Pinpoint the cell where the given text exists, returning its [X, Y] midpoint coordinate. 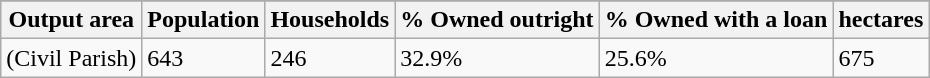
(Civil Parish) [72, 58]
246 [330, 58]
675 [881, 58]
Population [204, 20]
% Owned outright [497, 20]
Households [330, 20]
32.9% [497, 58]
% Owned with a loan [716, 20]
25.6% [716, 58]
Output area [72, 20]
643 [204, 58]
hectares [881, 20]
